From the cell containing the given text, extract its center point as [x, y] coordinate. 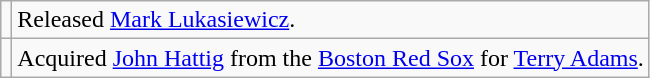
Acquired John Hattig from the Boston Red Sox for Terry Adams. [331, 58]
Released Mark Lukasiewicz. [331, 20]
